From the cell containing the given text, extract its center point as [X, Y] coordinate. 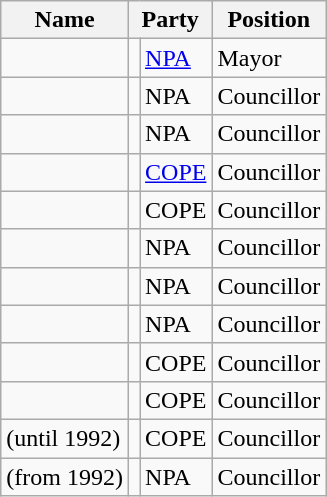
Name [65, 20]
(until 1992) [65, 438]
(from 1992) [65, 477]
Mayor [269, 58]
Party [170, 20]
Position [269, 20]
